Return (x, y) of the center of cell containing provided text 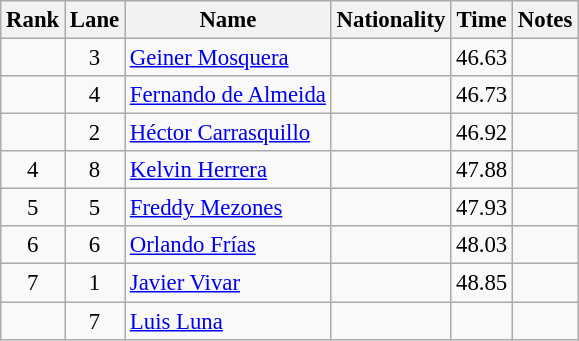
46.63 (482, 58)
Lane (95, 20)
48.03 (482, 245)
Orlando Frías (228, 245)
46.92 (482, 133)
46.73 (482, 95)
48.85 (482, 283)
Luis Luna (228, 321)
Héctor Carrasquillo (228, 133)
Geiner Mosquera (228, 58)
Fernando de Almeida (228, 95)
Name (228, 20)
8 (95, 170)
Nationality (390, 20)
Freddy Mezones (228, 208)
Notes (546, 20)
47.88 (482, 170)
3 (95, 58)
47.93 (482, 208)
Time (482, 20)
Kelvin Herrera (228, 170)
2 (95, 133)
1 (95, 283)
Rank (33, 20)
Javier Vivar (228, 283)
